Return the (X, Y) coordinate for the center point of the cell that contains the specified text.  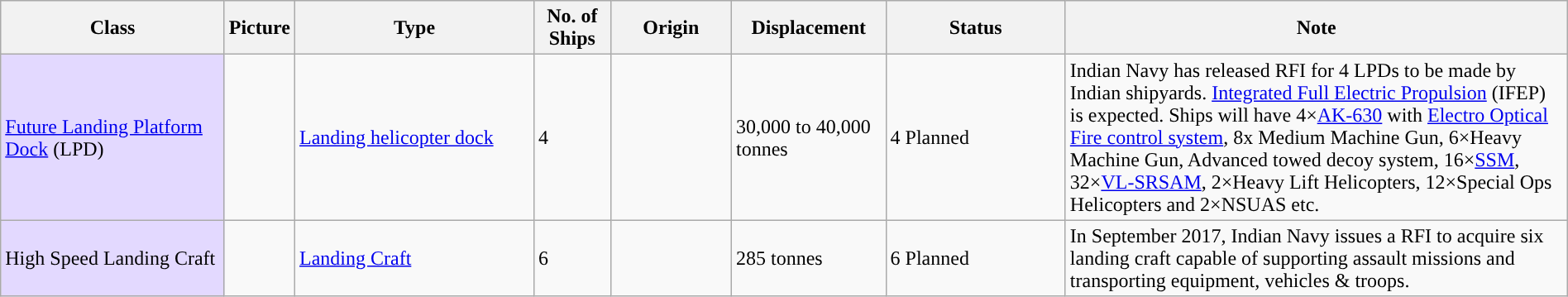
Note (1317, 28)
Type (415, 28)
Landing Craft (415, 258)
285 tonnes (809, 258)
Landing helicopter dock (415, 137)
6 (572, 258)
High Speed Landing Craft (112, 258)
Status (976, 28)
30,000 to 40,000 tonnes (809, 137)
6 Planned (976, 258)
Origin (671, 28)
4 (572, 137)
No. of Ships (572, 28)
Class (112, 28)
4 Planned (976, 137)
Displacement (809, 28)
Picture (260, 28)
Future Landing Platform Dock (LPD) (112, 137)
